For the text-containing cell, return its midpoint in (x, y) coordinate format. 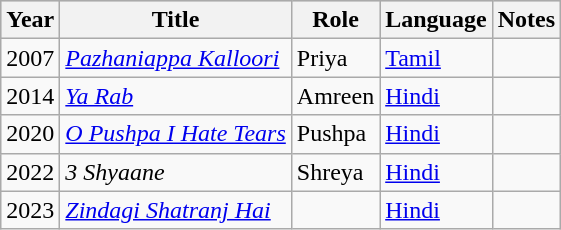
Title (176, 20)
O Pushpa I Hate Tears (176, 134)
2022 (30, 172)
2014 (30, 96)
Pushpa (335, 134)
Pazhaniappa Kalloori (176, 58)
2023 (30, 210)
Language (436, 20)
3 Shyaane (176, 172)
Tamil (436, 58)
Role (335, 20)
Zindagi Shatranj Hai (176, 210)
Ya Rab (176, 96)
Year (30, 20)
2007 (30, 58)
Shreya (335, 172)
Notes (526, 20)
Amreen (335, 96)
Priya (335, 58)
2020 (30, 134)
